Pinpoint the cell where the given text exists, returning its [x, y] midpoint coordinate. 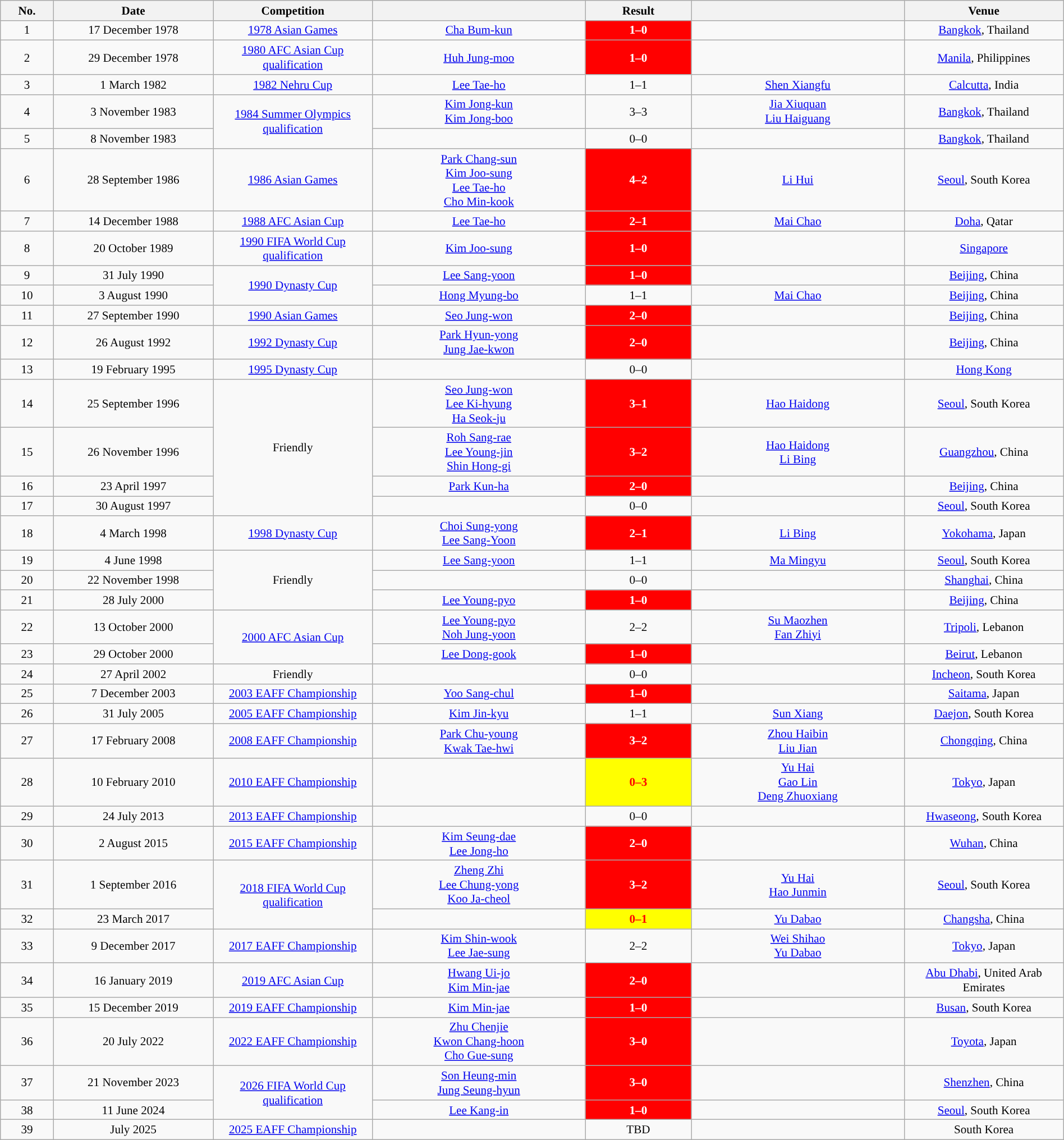
2 [27, 57]
28 September 1986 [133, 180]
July 2025 [133, 1129]
22 [27, 626]
26 August 1992 [133, 342]
1 March 1982 [133, 84]
2000 AFC Asian Cup [293, 637]
7 December 2003 [133, 694]
Chongqing, China [984, 741]
Beirut, Lebanon [984, 653]
Lee Dong-gook [479, 653]
Seo Jung-won Lee Ki-hyung Ha Seok-ju [479, 403]
Yokohama, Japan [984, 533]
2005 EAFF Championship [293, 714]
28 July 2000 [133, 599]
2008 EAFF Championship [293, 741]
24 [27, 674]
Toyota, Japan [984, 1041]
Result [639, 10]
Ma Mingyu [798, 560]
Hong Myung-bo [479, 295]
12 [27, 342]
3 August 1990 [133, 295]
30 August 1997 [133, 506]
18 [27, 533]
19 February 1995 [133, 369]
1980 AFC Asian Cup qualification [293, 57]
1986 Asian Games [293, 180]
4 March 1998 [133, 533]
Zheng Zhi Lee Chung-yong Koo Ja-cheol [479, 885]
9 December 2017 [133, 946]
26 [27, 714]
21 November 2023 [133, 1083]
3 November 1983 [133, 111]
Shenzhen, China [984, 1083]
1990 Asian Games [293, 315]
Yu Hai Gao Lin Deng Zhuoxiang [798, 782]
1984 Summer Olympics qualification [293, 121]
15 [27, 452]
Guangzhou, China [984, 452]
29 December 1978 [133, 57]
27 [27, 741]
33 [27, 946]
3 [27, 84]
31 [27, 885]
9 [27, 275]
Cha Bum-kun [479, 30]
Jia Xiuquan Liu Haiguang [798, 111]
Shanghai, China [984, 580]
22 November 1998 [133, 580]
0–3 [639, 782]
Lee Kang-in [479, 1109]
27 April 2002 [133, 674]
Choi Sung-yong Lee Sang-Yoon [479, 533]
2022 EAFF Championship [293, 1041]
Hao Haidong [798, 403]
Park Kun-ha [479, 486]
38 [27, 1109]
2013 EAFF Championship [293, 816]
32 [27, 918]
31 July 2005 [133, 714]
5 [27, 138]
27 September 1990 [133, 315]
Singapore [984, 248]
TBD [639, 1129]
10 [27, 295]
1 [27, 30]
Huh Jung-moo [479, 57]
Kim Joo-sung [479, 248]
14 December 1988 [133, 221]
2026 FIFA World Cup qualification [293, 1093]
1982 Nehru Cup [293, 84]
1992 Dynasty Cup [293, 342]
1998 Dynasty Cup [293, 533]
17 [27, 506]
Daejon, South Korea [984, 714]
Kim Seung-dae Lee Jong-ho [479, 843]
35 [27, 1007]
17 February 2008 [133, 741]
Incheon, South Korea [984, 674]
2003 EAFF Championship [293, 694]
4 [27, 111]
23 April 1997 [133, 486]
Venue [984, 10]
13 [27, 369]
Busan, South Korea [984, 1007]
28 [27, 782]
2015 EAFF Championship [293, 843]
21 [27, 599]
Zhu Chenjie Kwon Chang-hoon Cho Gue-sung [479, 1041]
29 [27, 816]
0–1 [639, 918]
Hwaseong, South Korea [984, 816]
23 [27, 653]
34 [27, 980]
20 [27, 580]
2018 FIFA World Cup qualification [293, 895]
Hao Haidong Li Bing [798, 452]
2 August 2015 [133, 843]
10 February 2010 [133, 782]
Su Maozhen Fan Zhiyi [798, 626]
Roh Sang-rae Lee Young-jin Shin Hong-gi [479, 452]
Hong Kong [984, 369]
2019 EAFF Championship [293, 1007]
14 [27, 403]
39 [27, 1129]
Park Chang-sun Kim Joo-sung Lee Tae-ho Cho Min-kook [479, 180]
Wei Shihao Yu Dabao [798, 946]
25 September 1996 [133, 403]
1995 Dynasty Cup [293, 369]
1988 AFC Asian Cup [293, 221]
Kim Shin-wook Lee Jae-sung [479, 946]
2010 EAFF Championship [293, 782]
Seo Jung-won [479, 315]
South Korea [984, 1129]
29 October 2000 [133, 653]
Park Chu-young Kwak Tae-hwi [479, 741]
25 [27, 694]
Li Hui [798, 180]
Date [133, 10]
Hwang Ui-jo Kim Min-jae [479, 980]
Tripoli, Lebanon [984, 626]
Kim Jong-kun Kim Jong-boo [479, 111]
37 [27, 1083]
13 October 2000 [133, 626]
Lee Young-pyo [479, 599]
Kim Jin-kyu [479, 714]
23 March 2017 [133, 918]
8 November 1983 [133, 138]
8 [27, 248]
24 July 2013 [133, 816]
11 [27, 315]
Shen Xiangfu [798, 84]
Park Hyun-yong Jung Jae-kwon [479, 342]
Competition [293, 10]
Changsha, China [984, 918]
Yoo Sang-chul [479, 694]
20 October 1989 [133, 248]
Yu Dabao [798, 918]
Calcutta, India [984, 84]
Wuhan, China [984, 843]
Abu Dhabi, United Arab Emirates [984, 980]
3–3 [639, 111]
3–1 [639, 403]
4 June 1998 [133, 560]
11 June 2024 [133, 1109]
4–2 [639, 180]
2017 EAFF Championship [293, 946]
Sun Xiang [798, 714]
No. [27, 10]
26 November 1996 [133, 452]
1990 Dynasty Cup [293, 285]
30 [27, 843]
1 September 2016 [133, 885]
Yu Hai Hao Junmin [798, 885]
6 [27, 180]
20 July 2022 [133, 1041]
Li Bing [798, 533]
36 [27, 1041]
16 [27, 486]
Doha, Qatar [984, 221]
Son Heung-min Jung Seung-hyun [479, 1083]
1978 Asian Games [293, 30]
Manila, Philippines [984, 57]
2025 EAFF Championship [293, 1129]
Zhou Haibin Liu Jian [798, 741]
31 July 1990 [133, 275]
19 [27, 560]
16 January 2019 [133, 980]
Kim Min-jae [479, 1007]
Saitama, Japan [984, 694]
2019 AFC Asian Cup [293, 980]
7 [27, 221]
15 December 2019 [133, 1007]
Lee Young-pyo Noh Jung-yoon [479, 626]
1990 FIFA World Cup qualification [293, 248]
17 December 1978 [133, 30]
